Find where the given text appears and provide that cell's center as [x, y] coordinate. 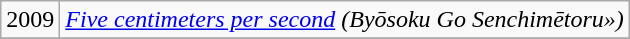
Five centimeters per second (Byōsoku Go Senchimētoru») [345, 20]
2009 [30, 20]
